Scan for the cell matching the given text and deliver its (x, y) coordinate at center. 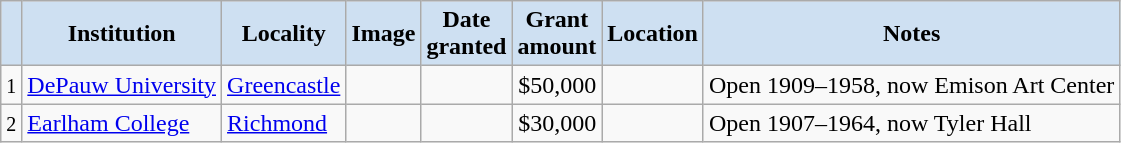
Notes (911, 34)
Open 1909–1958, now Emison Art Center (911, 85)
1 (12, 85)
Image (384, 34)
Open 1907–1964, now Tyler Hall (911, 123)
Greencastle (284, 85)
Richmond (284, 123)
Institution (122, 34)
Location (653, 34)
Earlham College (122, 123)
Grantamount (557, 34)
DePauw University (122, 85)
Locality (284, 34)
Dategranted (466, 34)
2 (12, 123)
$30,000 (557, 123)
$50,000 (557, 85)
